Search for the cell housing the specified text and yield its (X, Y) center coordinate. 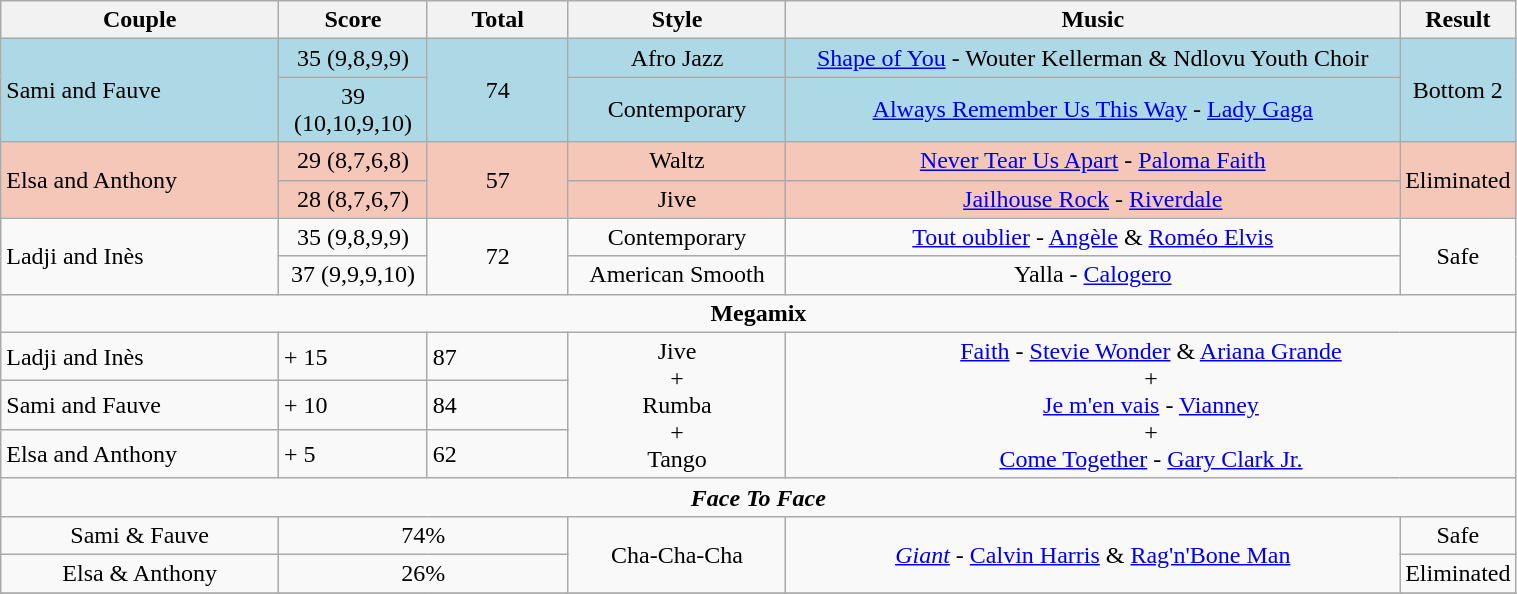
Megamix (758, 313)
Shape of You - Wouter Kellerman & Ndlovu Youth Choir (1093, 58)
Elsa & Anthony (140, 573)
Face To Face (758, 497)
Faith - Stevie Wonder & Ariana Grande+Je m'en vais - Vianney+Come Together - Gary Clark Jr. (1151, 405)
29 (8,7,6,8) (354, 161)
Style (677, 20)
87 (498, 356)
28 (8,7,6,7) (354, 199)
+ 15 (354, 356)
Music (1093, 20)
57 (498, 180)
American Smooth (677, 275)
84 (498, 406)
Result (1458, 20)
Afro Jazz (677, 58)
74% (424, 535)
39 (10,10,9,10) (354, 110)
37 (9,9,9,10) (354, 275)
Total (498, 20)
Cha-Cha-Cha (677, 554)
+ 5 (354, 454)
26% (424, 573)
Couple (140, 20)
Giant - Calvin Harris & Rag'n'Bone Man (1093, 554)
72 (498, 256)
Yalla - Calogero (1093, 275)
Tout oublier - Angèle & Roméo Elvis (1093, 237)
Jive (677, 199)
Score (354, 20)
Never Tear Us Apart - Paloma Faith (1093, 161)
+ 10 (354, 406)
Bottom 2 (1458, 90)
Sami & Fauve (140, 535)
Jive+Rumba+Tango (677, 405)
62 (498, 454)
74 (498, 90)
Jailhouse Rock - Riverdale (1093, 199)
Waltz (677, 161)
Always Remember Us This Way - Lady Gaga (1093, 110)
